Identify which cell holds the provided text, then report its (X, Y) central coordinate. 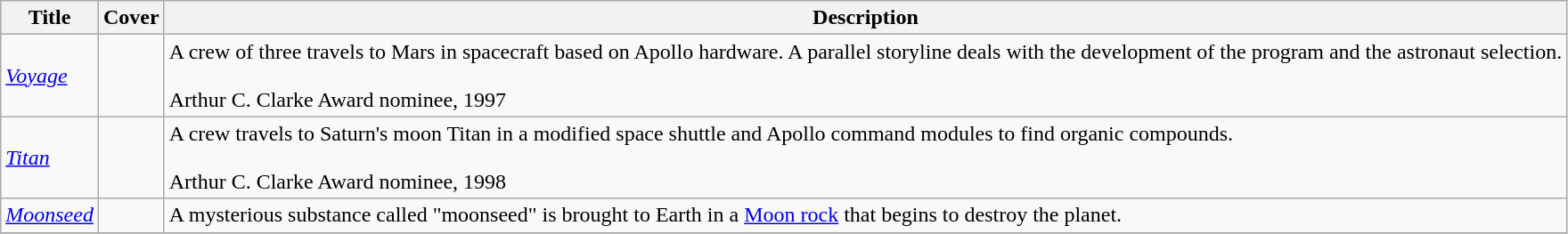
Cover (131, 18)
Titan (50, 157)
Voyage (50, 76)
Description (866, 18)
A mysterious substance called "moonseed" is brought to Earth in a Moon rock that begins to destroy the planet. (866, 215)
Moonseed (50, 215)
Title (50, 18)
